From the cell containing the given text, extract its center point as (x, y) coordinate. 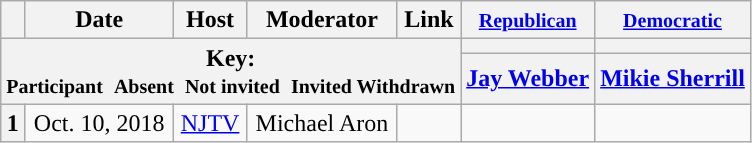
NJTV (210, 123)
Date (100, 20)
Moderator (322, 20)
Link (428, 20)
Michael Aron (322, 123)
Host (210, 20)
Democratic (673, 20)
Republican (528, 20)
Key: Participant Absent Not invited Invited Withdrawn (231, 72)
Mikie Sherrill (673, 78)
Jay Webber (528, 78)
Oct. 10, 2018 (100, 123)
1 (13, 123)
